Scan for the cell matching the given text and deliver its [X, Y] coordinate at center. 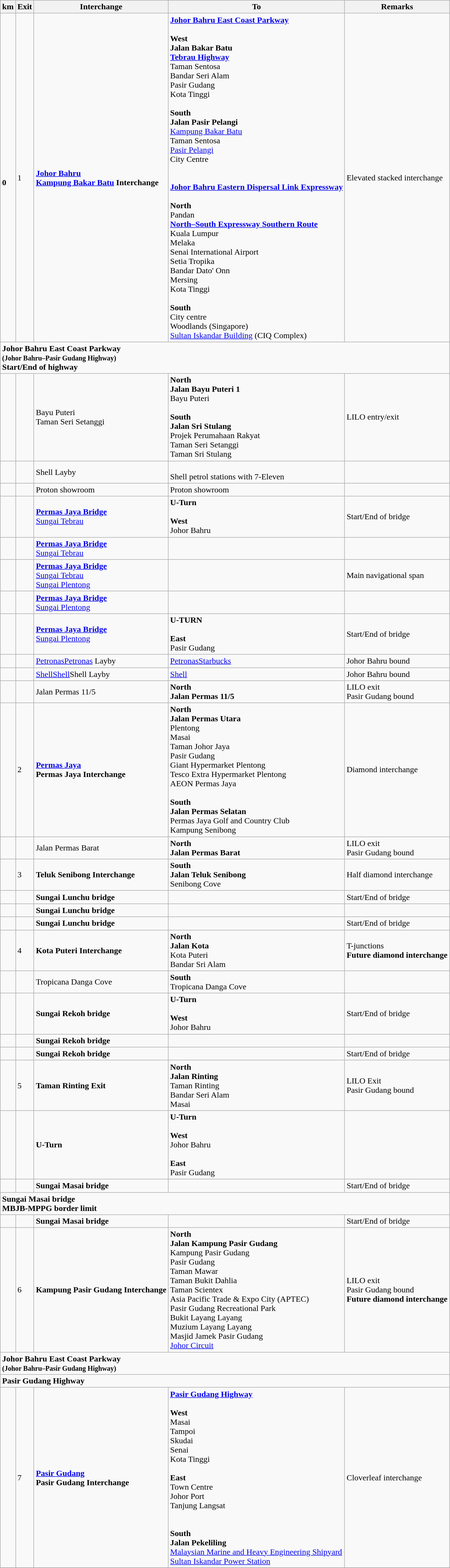
Cloverleaf interchange [397, 1478]
Bayu PuteriTaman Seri Setanggi [101, 417]
PetronasStarbucks [257, 661]
Elevated stacked interchange [397, 178]
NorthJalan Permas 11/5 [257, 692]
Half diamond interchange [397, 875]
Jalan Permas Barat [101, 848]
NorthJalan RintingTaman RintingBandar Seri AlamMasai [257, 1085]
Jalan Permas 11/5 [101, 692]
U-TurnWestJohor BahruEastPasir Gudang [257, 1145]
Exit [25, 7]
PetronasPetronas Layby [101, 661]
Taman Rinting Exit [101, 1085]
km [8, 7]
Shell [257, 674]
Pasir Gudang Highway [225, 1381]
T-junctionsFuture diamond interchange [397, 950]
Kota Puteri Interchange [101, 950]
Remarks [397, 7]
South Jalan Teluk Senibong Senibong Cove [257, 875]
2 [25, 770]
Interchange [101, 7]
LILO exitPasir Gudang boundFuture diamond interchange [397, 1290]
Permas Jaya BridgeSungai TebrauSungai Plentong [101, 575]
Kampung Pasir Gudang Interchange [101, 1290]
NorthJalan Bayu Puteri 1Bayu PuteriSouth Jalan Sri StulangProjek Perumahaan RakyatTaman Seri SetanggiTaman Sri Stulang [257, 417]
U-Turn [101, 1145]
3 [25, 875]
Permas JayaPermas Jaya Interchange [101, 770]
Johor Bahru East Coast Parkway(Johor Bahru–Pasir Gudang Highway) [225, 1364]
7 [25, 1478]
Johor Bahru East Coast Parkway(Johor Bahru–Pasir Gudang Highway)Start/End of highway [225, 358]
South Tropicana Danga Cove [257, 982]
4 [25, 950]
5 [25, 1085]
Teluk Senibong Interchange [101, 875]
NorthJalan Permas Barat [257, 848]
LILO ExitPasir Gudang bound [397, 1085]
Diamond interchange [397, 770]
6 [25, 1290]
0 [8, 178]
LILO entry/exit [397, 417]
U-TURNEastPasir Gudang [257, 634]
Pasir GudangPasir Gudang Interchange [101, 1478]
ShellShellShell Layby [101, 674]
Shell Layby [101, 472]
Main navigational span [397, 575]
To [257, 7]
NorthJalan Kota Kota PuteriBandar Sri Alam [257, 950]
Tropicana Danga Cove [101, 982]
Sungai Masai bridgeMBJB-MPPG border limit [225, 1203]
1 [25, 178]
Shell petrol stations with 7-Eleven [257, 472]
Johor BahruKampung Bakar Batu Interchange [101, 178]
